Scan for the cell matching the given text and deliver its (X, Y) coordinate at center. 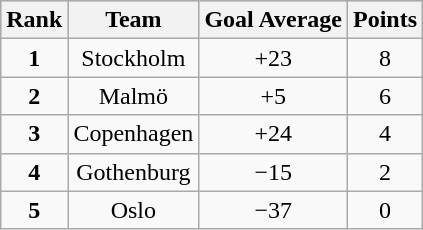
Goal Average (274, 20)
−15 (274, 172)
+23 (274, 58)
8 (384, 58)
Team (134, 20)
+5 (274, 96)
Stockholm (134, 58)
5 (34, 210)
Rank (34, 20)
Oslo (134, 210)
3 (34, 134)
Malmö (134, 96)
1 (34, 58)
Gothenburg (134, 172)
−37 (274, 210)
6 (384, 96)
Points (384, 20)
0 (384, 210)
+24 (274, 134)
Copenhagen (134, 134)
